Scan for the cell matching the given text and deliver its (X, Y) coordinate at center. 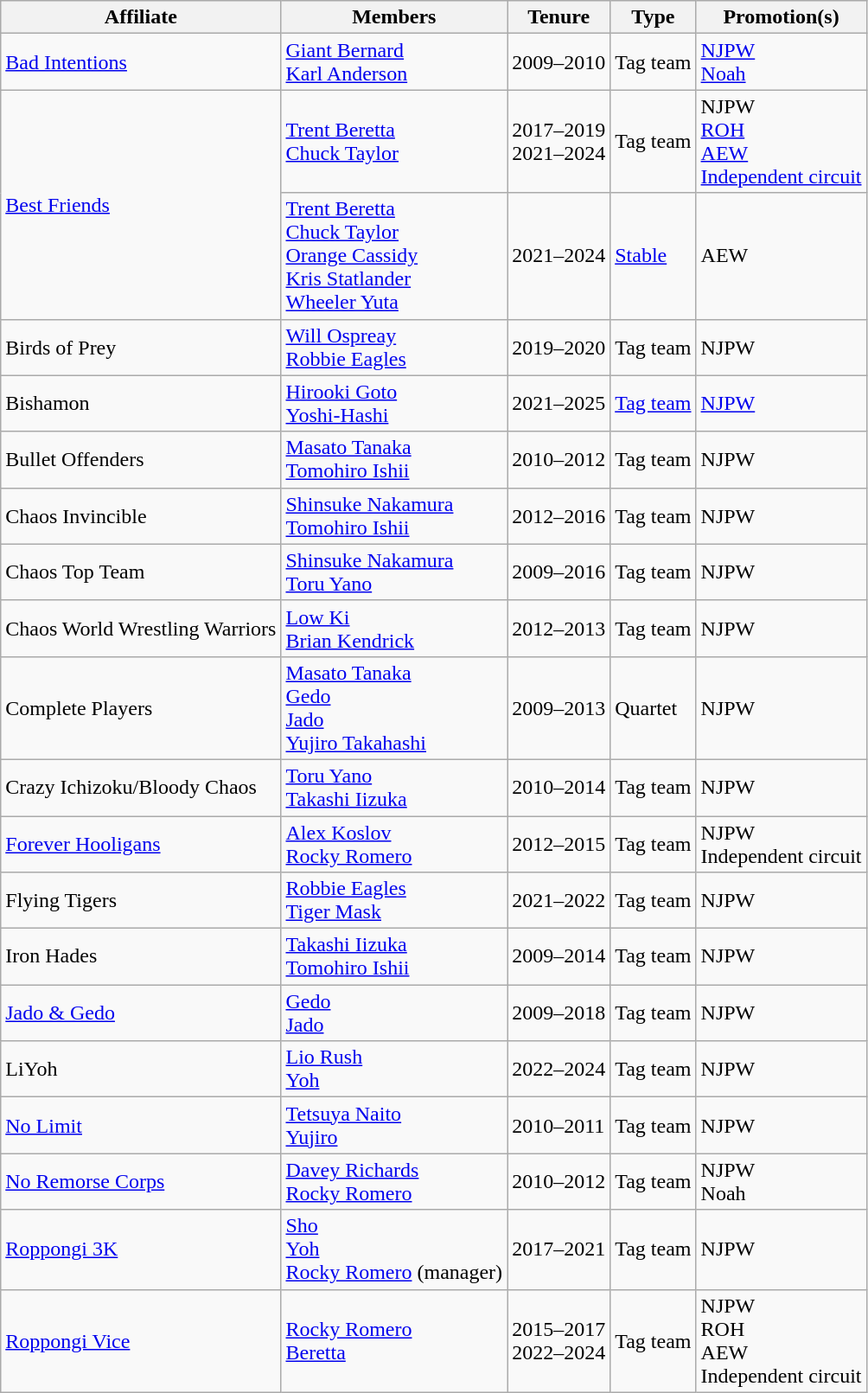
Davey RichardsRocky Romero (394, 1181)
Quartet (654, 707)
Complete Players (141, 707)
Shinsuke NakamuraTomohiro Ishii (394, 515)
Chaos World Wrestling Warriors (141, 628)
2010–2011 (558, 1126)
Trent BerettaChuck TaylorOrange CassidyKris StatlanderWheeler Yuta (394, 256)
Promotion(s) (782, 17)
Stable (654, 256)
Roppongi Vice (141, 1340)
2009–2013 (558, 707)
2009–2010 (558, 62)
Best Friends (141, 204)
Iron Hades (141, 956)
2017–2021 (558, 1249)
Rocky RomeroBeretta (394, 1340)
Robbie EaglesTiger Mask (394, 901)
2009–2016 (558, 572)
2022–2024 (558, 1069)
Type (654, 17)
2012–2013 (558, 628)
Flying Tigers (141, 901)
GedoJado (394, 1013)
2015–20172022–2024 (558, 1340)
Giant BernardKarl Anderson (394, 62)
No Remorse Corps (141, 1181)
Chaos Top Team (141, 572)
2012–2015 (558, 844)
AEW (782, 256)
Crazy Ichizoku/Bloody Chaos (141, 787)
2021–2024 (558, 256)
No Limit (141, 1126)
Trent BerettaChuck Taylor (394, 142)
Bishamon (141, 403)
2012–2016 (558, 515)
Takashi IizukaTomohiro Ishii (394, 956)
Members (394, 17)
Low KiBrian Kendrick (394, 628)
Shinsuke NakamuraToru Yano (394, 572)
Alex KoslovRocky Romero (394, 844)
2019–2020 (558, 348)
Bad Intentions (141, 62)
Roppongi 3K (141, 1249)
ShoYohRocky Romero (manager) (394, 1249)
2017–20192021–2024 (558, 142)
2021–2025 (558, 403)
2009–2014 (558, 956)
2010–2014 (558, 787)
Birds of Prey (141, 348)
2021–2022 (558, 901)
Forever Hooligans (141, 844)
NJPWIndependent circuit (782, 844)
Lio RushYoh (394, 1069)
LiYoh (141, 1069)
Hirooki GotoYoshi-Hashi (394, 403)
Masato Tanaka GedoJadoYujiro Takahashi (394, 707)
Masato TanakaTomohiro Ishii (394, 460)
Toru YanoTakashi Iizuka (394, 787)
Bullet Offenders (141, 460)
Affiliate (141, 17)
Tetsuya NaitoYujiro (394, 1126)
2009–2018 (558, 1013)
Jado & Gedo (141, 1013)
Will OspreayRobbie Eagles (394, 348)
Tenure (558, 17)
Chaos Invincible (141, 515)
